Detect which cell encompasses the target text, then output its (x, y) center coordinate. 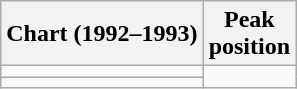
Chart (1992–1993) (102, 34)
Peakposition (249, 34)
